Scan for the cell matching the given text and deliver its (X, Y) coordinate at center. 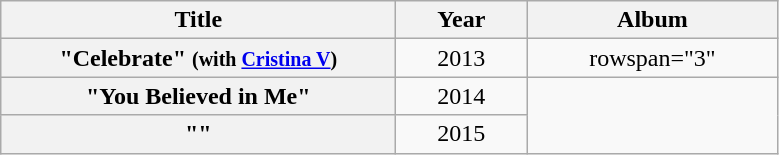
2015 (462, 134)
"Celebrate" (with Cristina V) (198, 58)
2013 (462, 58)
Album (652, 20)
"" (198, 134)
rowspan="3" (652, 58)
2014 (462, 96)
Year (462, 20)
"You Believed in Me" (198, 96)
Title (198, 20)
